Scan for the cell matching the given text and deliver its (x, y) coordinate at center. 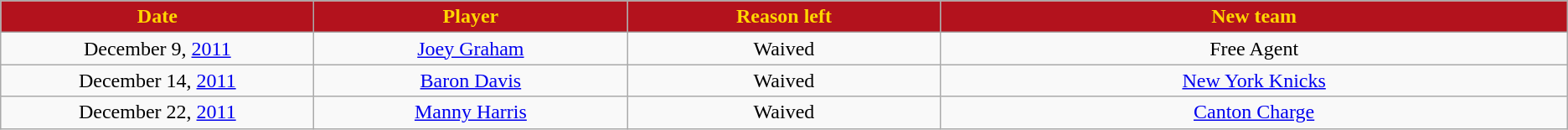
December 22, 2011 (157, 112)
Baron Davis (471, 81)
December 9, 2011 (157, 49)
Free Agent (1254, 49)
Manny Harris (471, 112)
Reason left (784, 17)
Player (471, 17)
Joey Graham (471, 49)
Canton Charge (1254, 112)
New team (1254, 17)
New York Knicks (1254, 81)
December 14, 2011 (157, 81)
Date (157, 17)
